Search for the cell housing the specified text and yield its [x, y] center coordinate. 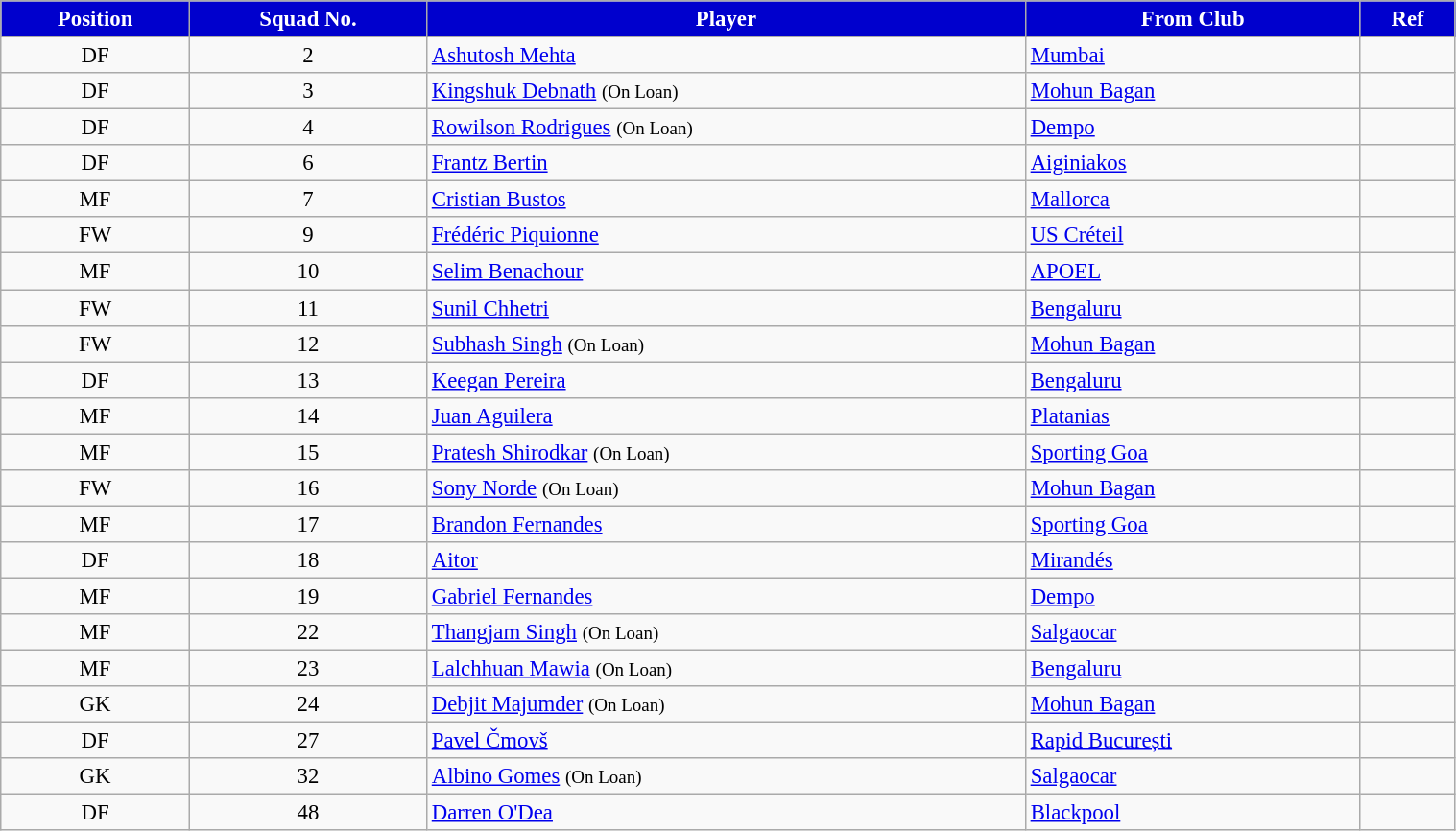
23 [307, 669]
Position [96, 19]
Squad No. [307, 19]
17 [307, 524]
16 [307, 488]
Subhash Singh (On Loan) [726, 344]
Cristian Bustos [726, 200]
32 [307, 776]
Frantz Bertin [726, 163]
15 [307, 452]
10 [307, 272]
Ref [1407, 19]
Juan Aguilera [726, 415]
3 [307, 91]
12 [307, 344]
13 [307, 380]
6 [307, 163]
Sony Norde (On Loan) [726, 488]
11 [307, 308]
Keegan Pereira [726, 380]
Brandon Fernandes [726, 524]
48 [307, 813]
Kingshuk Debnath (On Loan) [726, 91]
Aiginiakos [1192, 163]
18 [307, 560]
US Créteil [1192, 235]
Thangjam Singh (On Loan) [726, 632]
4 [307, 128]
Ashutosh Mehta [726, 56]
Frédéric Piquionne [726, 235]
27 [307, 741]
Gabriel Fernandes [726, 596]
Aitor [726, 560]
Rapid București [1192, 741]
24 [307, 704]
7 [307, 200]
2 [307, 56]
Platanias [1192, 415]
Rowilson Rodrigues (On Loan) [726, 128]
Mallorca [1192, 200]
Albino Gomes (On Loan) [726, 776]
Player [726, 19]
9 [307, 235]
Mumbai [1192, 56]
From Club [1192, 19]
Pratesh Shirodkar (On Loan) [726, 452]
APOEL [1192, 272]
Lalchhuan Mawia (On Loan) [726, 669]
Blackpool [1192, 813]
22 [307, 632]
19 [307, 596]
Debjit Majumder (On Loan) [726, 704]
Pavel Čmovš [726, 741]
Sunil Chhetri [726, 308]
Mirandés [1192, 560]
Darren O'Dea [726, 813]
14 [307, 415]
Selim Benachour [726, 272]
